Locate the cell with the specified text and output its (X, Y) center coordinate. 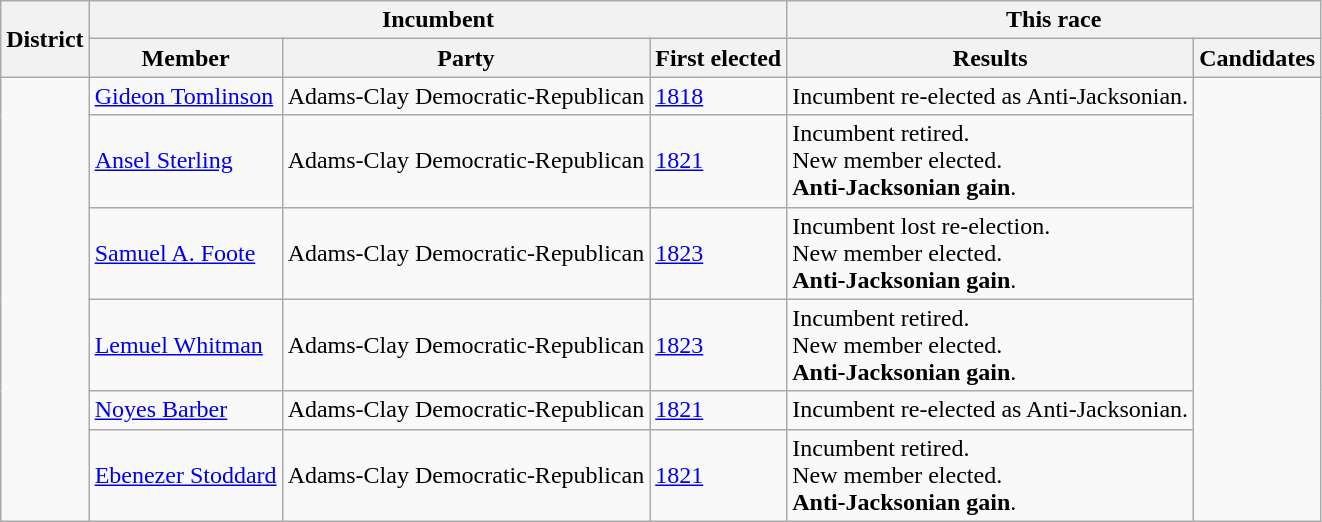
Gideon Tomlinson (186, 96)
Results (990, 58)
Samuel A. Foote (186, 253)
Party (466, 58)
Candidates (1258, 58)
District (45, 39)
Noyes Barber (186, 410)
1818 (718, 96)
Ebenezer Stoddard (186, 475)
Incumbent lost re-election.New member elected.Anti-Jacksonian gain. (990, 253)
Lemuel Whitman (186, 345)
This race (1054, 20)
Member (186, 58)
Incumbent (438, 20)
First elected (718, 58)
Ansel Sterling (186, 161)
